Capture the cell that displays the provided text and extract its (x, y) central coordinate. 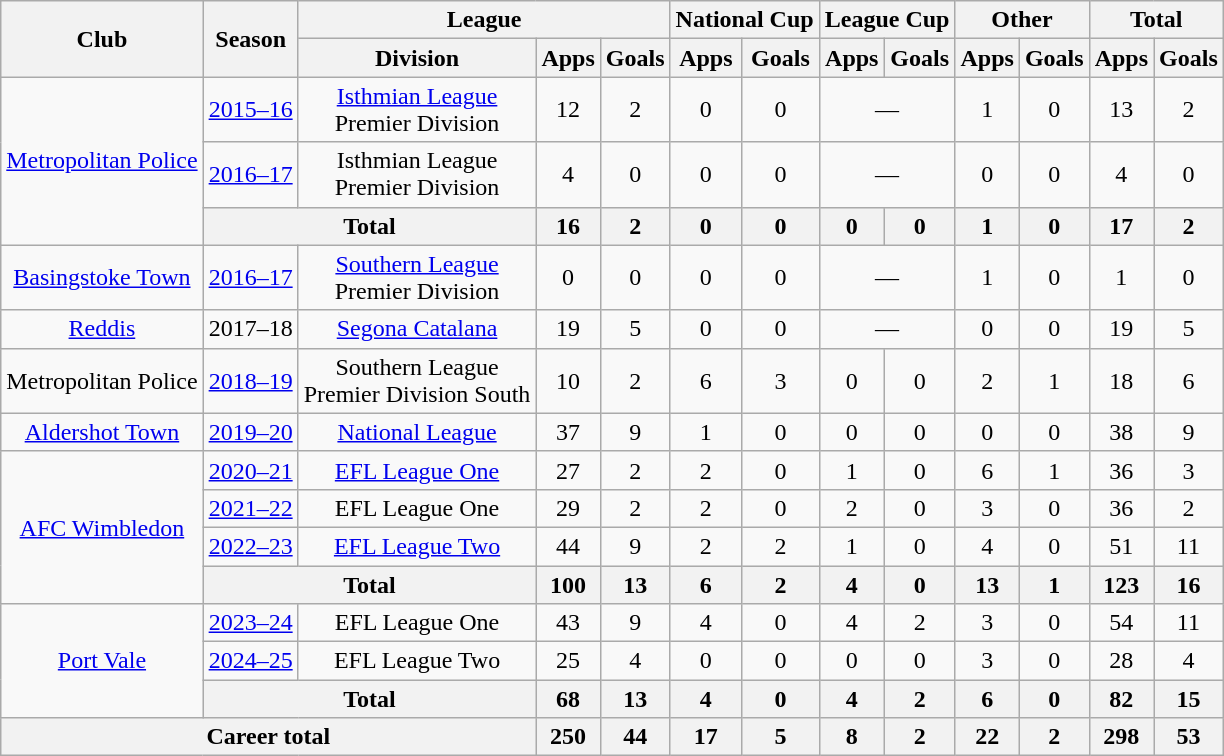
298 (1121, 737)
National League (417, 432)
22 (987, 737)
2021–22 (250, 508)
82 (1121, 699)
Career total (268, 737)
2020–21 (250, 470)
Southern LeaguePremier Division (417, 278)
27 (568, 470)
15 (1189, 699)
68 (568, 699)
2018–19 (250, 380)
Segona Catalana (417, 329)
38 (1121, 432)
2017–18 (250, 329)
43 (568, 623)
Other (1022, 20)
2023–24 (250, 623)
8 (852, 737)
53 (1189, 737)
Club (102, 39)
Port Vale (102, 661)
100 (568, 585)
51 (1121, 546)
18 (1121, 380)
37 (568, 432)
123 (1121, 585)
2022–23 (250, 546)
Aldershot Town (102, 432)
2015–16 (250, 110)
League Cup (887, 20)
Basingstoke Town (102, 278)
2024–25 (250, 661)
29 (568, 508)
25 (568, 661)
250 (568, 737)
2019–20 (250, 432)
12 (568, 110)
Southern LeaguePremier Division South (417, 380)
10 (568, 380)
National Cup (744, 20)
League (484, 20)
28 (1121, 661)
Season (250, 39)
54 (1121, 623)
Reddis (102, 329)
AFC Wimbledon (102, 527)
Division (417, 58)
